Return the [x, y] coordinate for the center point of the cell that contains the specified text.  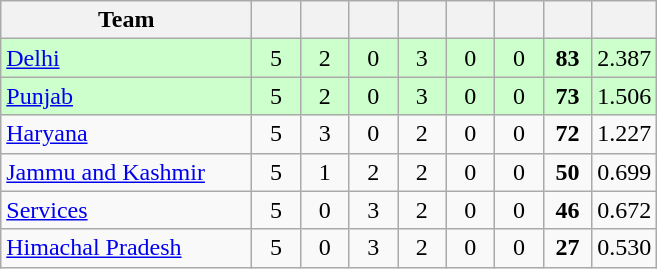
Services [126, 210]
Himachal Pradesh [126, 248]
1.227 [624, 134]
1 [324, 172]
27 [568, 248]
0.672 [624, 210]
2.387 [624, 58]
Haryana [126, 134]
50 [568, 172]
72 [568, 134]
83 [568, 58]
Team [126, 20]
73 [568, 96]
Punjab [126, 96]
0.699 [624, 172]
1.506 [624, 96]
Jammu and Kashmir [126, 172]
0.530 [624, 248]
Delhi [126, 58]
46 [568, 210]
